For the text-containing cell, return its midpoint in [X, Y] coordinate format. 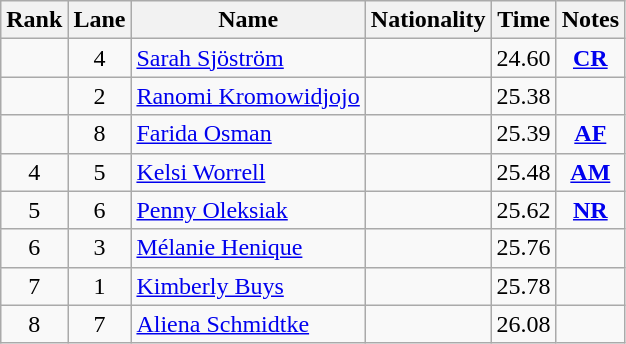
25.62 [524, 210]
Ranomi Kromowidjojo [248, 96]
25.39 [524, 134]
Nationality [428, 20]
24.60 [524, 58]
1 [100, 286]
Kimberly Buys [248, 286]
25.76 [524, 248]
Time [524, 20]
CR [590, 58]
Rank [34, 20]
Mélanie Henique [248, 248]
Farida Osman [248, 134]
25.48 [524, 172]
26.08 [524, 324]
AF [590, 134]
25.78 [524, 286]
Lane [100, 20]
AM [590, 172]
Penny Oleksiak [248, 210]
3 [100, 248]
25.38 [524, 96]
Notes [590, 20]
Name [248, 20]
Sarah Sjöström [248, 58]
Aliena Schmidtke [248, 324]
Kelsi Worrell [248, 172]
2 [100, 96]
NR [590, 210]
